Output the (X, Y) coordinate of the center of the cell containing the given text.  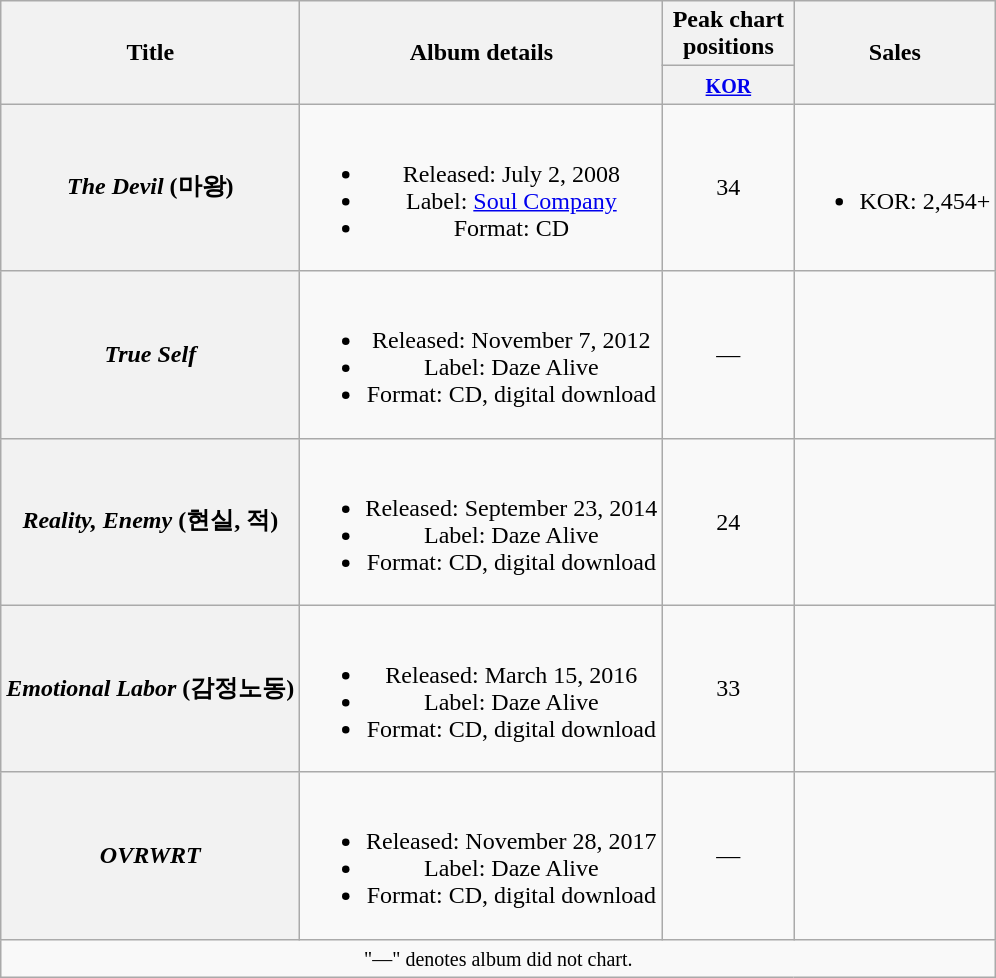
33 (728, 688)
34 (728, 188)
Released: March 15, 2016Label: Daze AliveFormat: CD, digital download (482, 688)
Reality, Enemy (현실, 적) (150, 522)
The Devil (마왕) (150, 188)
Released: November 28, 2017Label: Daze AliveFormat: CD, digital download (482, 856)
OVRWRT (150, 856)
Released: November 7, 2012Label: Daze AliveFormat: CD, digital download (482, 354)
Released: September 23, 2014Label: Daze AliveFormat: CD, digital download (482, 522)
Released: July 2, 2008Label: Soul CompanyFormat: CD (482, 188)
Sales (895, 52)
Emotional Labor (감정노동) (150, 688)
KOR (728, 85)
24 (728, 522)
Album details (482, 52)
KOR: 2,454+ (895, 188)
Title (150, 52)
Peak chart positions (728, 34)
"—" denotes album did not chart. (498, 958)
True Self (150, 354)
